Detect which cell encompasses the target text, then output its [X, Y] center coordinate. 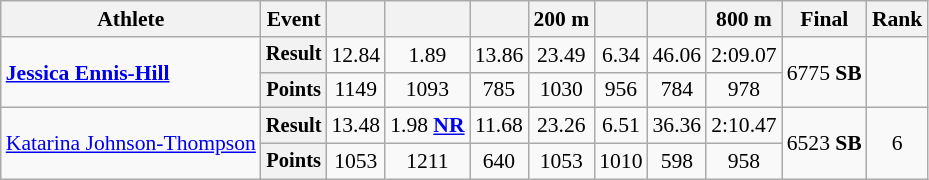
1.98 NR [427, 126]
Rank [898, 19]
6.34 [620, 55]
23.26 [561, 126]
36.36 [678, 126]
978 [744, 90]
784 [678, 90]
23.49 [561, 55]
800 m [744, 19]
785 [500, 90]
2:09.07 [744, 55]
6775 SB [824, 72]
200 m [561, 19]
1093 [427, 90]
46.06 [678, 55]
13.48 [356, 126]
6523 SB [824, 144]
640 [500, 162]
1211 [427, 162]
1030 [561, 90]
2:10.47 [744, 126]
Event [294, 19]
1149 [356, 90]
Katarina Johnson-Thompson [131, 144]
1010 [620, 162]
Final [824, 19]
6 [898, 144]
13.86 [500, 55]
958 [744, 162]
11.68 [500, 126]
6.51 [620, 126]
956 [620, 90]
Jessica Ennis-Hill [131, 72]
598 [678, 162]
Athlete [131, 19]
1.89 [427, 55]
12.84 [356, 55]
